Detect which cell encompasses the target text, then output its (x, y) center coordinate. 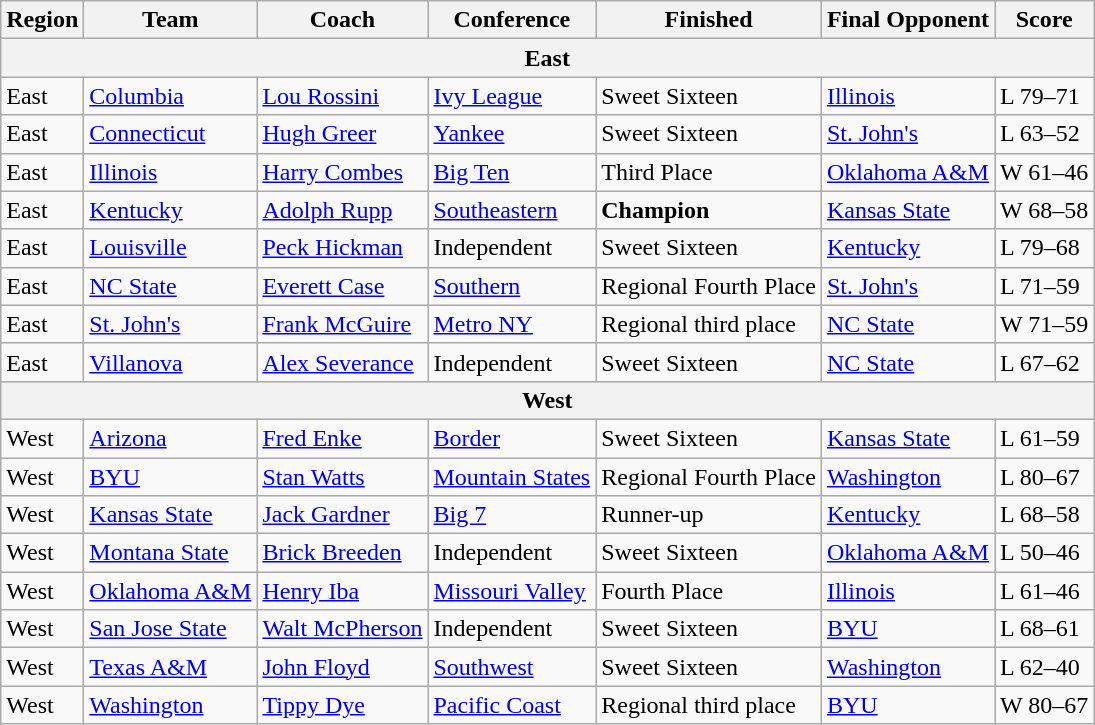
Frank McGuire (342, 324)
Alex Severance (342, 362)
Border (512, 438)
Mountain States (512, 477)
Harry Combes (342, 172)
Third Place (709, 172)
W 71–59 (1044, 324)
Connecticut (170, 134)
Pacific Coast (512, 705)
L 63–52 (1044, 134)
Big Ten (512, 172)
Fourth Place (709, 591)
Everett Case (342, 286)
Yankee (512, 134)
L 61–59 (1044, 438)
Final Opponent (908, 20)
Finished (709, 20)
San Jose State (170, 629)
Lou Rossini (342, 96)
Metro NY (512, 324)
Tippy Dye (342, 705)
L 61–46 (1044, 591)
Fred Enke (342, 438)
W 68–58 (1044, 210)
Conference (512, 20)
Score (1044, 20)
W 61–46 (1044, 172)
Adolph Rupp (342, 210)
Villanova (170, 362)
Peck Hickman (342, 248)
Stan Watts (342, 477)
Hugh Greer (342, 134)
Missouri Valley (512, 591)
Coach (342, 20)
Big 7 (512, 515)
Southwest (512, 667)
Henry Iba (342, 591)
L 68–61 (1044, 629)
Columbia (170, 96)
L 62–40 (1044, 667)
W 80–67 (1044, 705)
Runner-up (709, 515)
Jack Gardner (342, 515)
Champion (709, 210)
L 79–71 (1044, 96)
L 67–62 (1044, 362)
John Floyd (342, 667)
Southern (512, 286)
Montana State (170, 553)
Southeastern (512, 210)
L 71–59 (1044, 286)
Brick Breeden (342, 553)
Louisville (170, 248)
Arizona (170, 438)
L 50–46 (1044, 553)
Texas A&M (170, 667)
Walt McPherson (342, 629)
L 68–58 (1044, 515)
Team (170, 20)
Region (42, 20)
L 79–68 (1044, 248)
Ivy League (512, 96)
L 80–67 (1044, 477)
